Determine the [X, Y] coordinate at the center of the cell enclosing the given text.  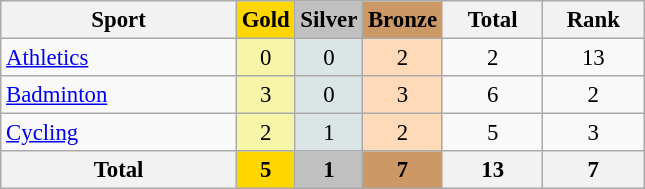
Rank [594, 20]
6 [492, 95]
Silver [329, 20]
Sport [119, 20]
Cycling [119, 133]
Badminton [119, 95]
Gold [266, 20]
Bronze [403, 20]
Athletics [119, 58]
